Extract the (x, y) coordinate from the center of the cell holding the provided text.  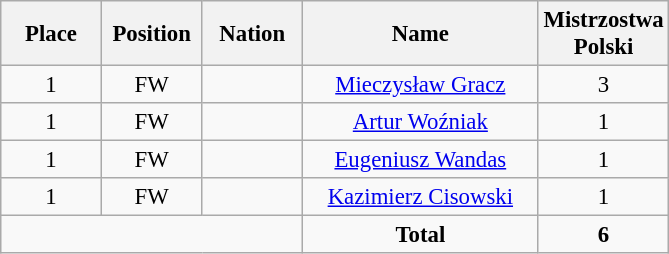
Position (152, 34)
6 (604, 235)
Eugeniusz Wandas (421, 160)
Total (421, 235)
Name (421, 34)
Artur Woźniak (421, 122)
3 (604, 85)
Nation (252, 34)
Mieczysław Gracz (421, 85)
Kazimierz Cisowski (421, 197)
Place (52, 34)
Mistrzostwa Polski (604, 34)
